Return the (x, y) coordinate for the center point of the cell that contains the specified text.  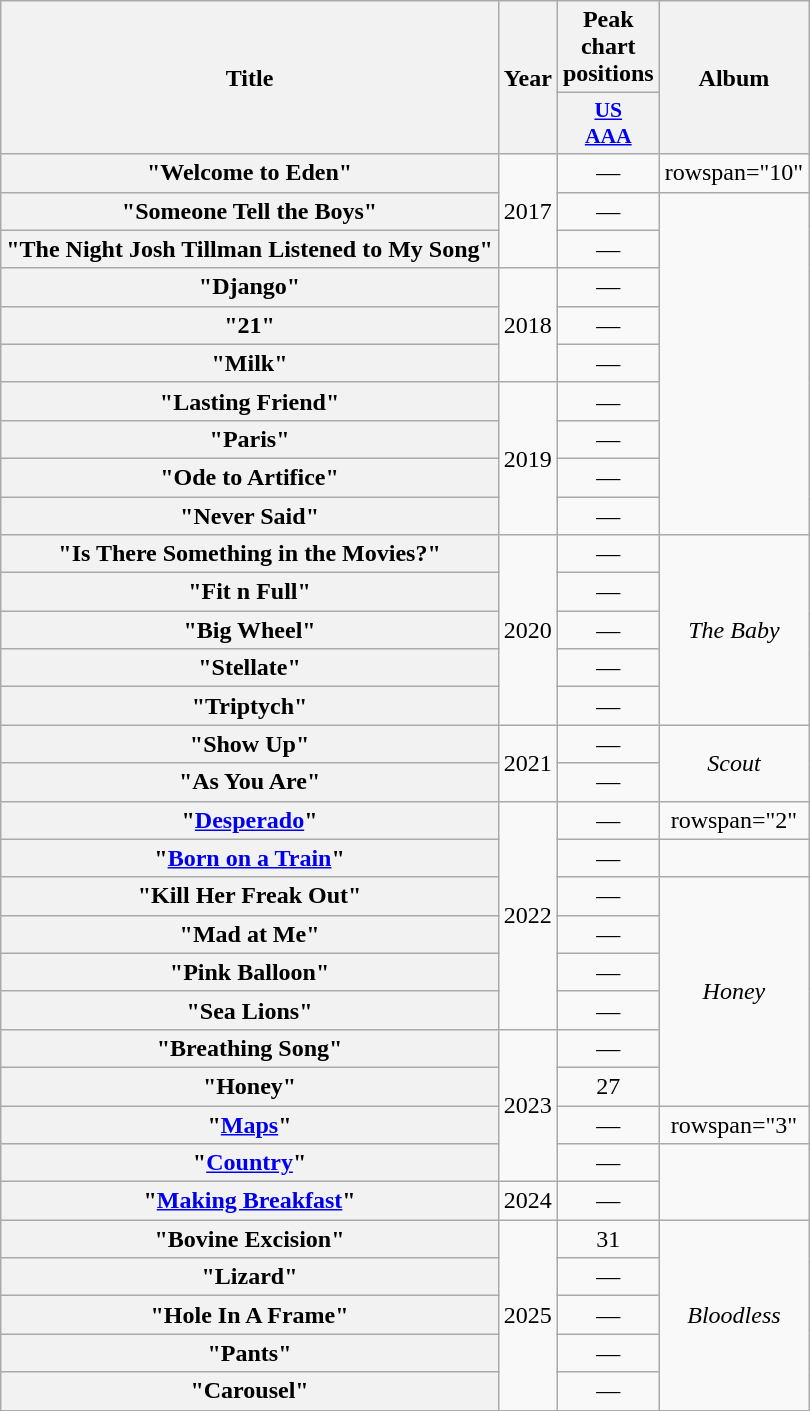
"Breathing Song" (250, 1048)
2017 (528, 211)
2021 (528, 763)
2022 (528, 915)
"Bovine Excision" (250, 1239)
"Fit n Full" (250, 592)
"Stellate" (250, 668)
"Milk" (250, 363)
Title (250, 78)
"Sea Lions" (250, 1010)
"As You Are" (250, 782)
Scout (734, 763)
2018 (528, 325)
Bloodless (734, 1315)
"Carousel" (250, 1391)
"Kill Her Freak Out" (250, 896)
31 (608, 1239)
rowspan="2" (734, 820)
rowspan="10" (734, 173)
2020 (528, 630)
"Lizard" (250, 1277)
"Country" (250, 1163)
"Big Wheel" (250, 630)
2024 (528, 1201)
2019 (528, 458)
Honey (734, 991)
The Baby (734, 630)
"21" (250, 325)
"Pink Balloon" (250, 972)
"Ode to Artifice" (250, 477)
"Never Said" (250, 515)
"Hole In A Frame" (250, 1315)
27 (608, 1086)
"Maps" (250, 1125)
"Lasting Friend" (250, 401)
2025 (528, 1315)
Year (528, 78)
"Show Up" (250, 744)
"Mad at Me" (250, 934)
Peak chart positions (608, 47)
USAAA (608, 124)
"Making Breakfast" (250, 1201)
"Pants" (250, 1353)
"Desperado" (250, 820)
"Honey" (250, 1086)
2023 (528, 1105)
"Paris" (250, 439)
"Someone Tell the Boys" (250, 211)
"Django" (250, 287)
Album (734, 78)
"The Night Josh Tillman Listened to My Song" (250, 249)
"Welcome to Eden" (250, 173)
"Triptych" (250, 706)
"Born on a Train" (250, 858)
"Is There Something in the Movies?" (250, 554)
rowspan="3" (734, 1125)
